Identify which cell holds the provided text, then report its (x, y) central coordinate. 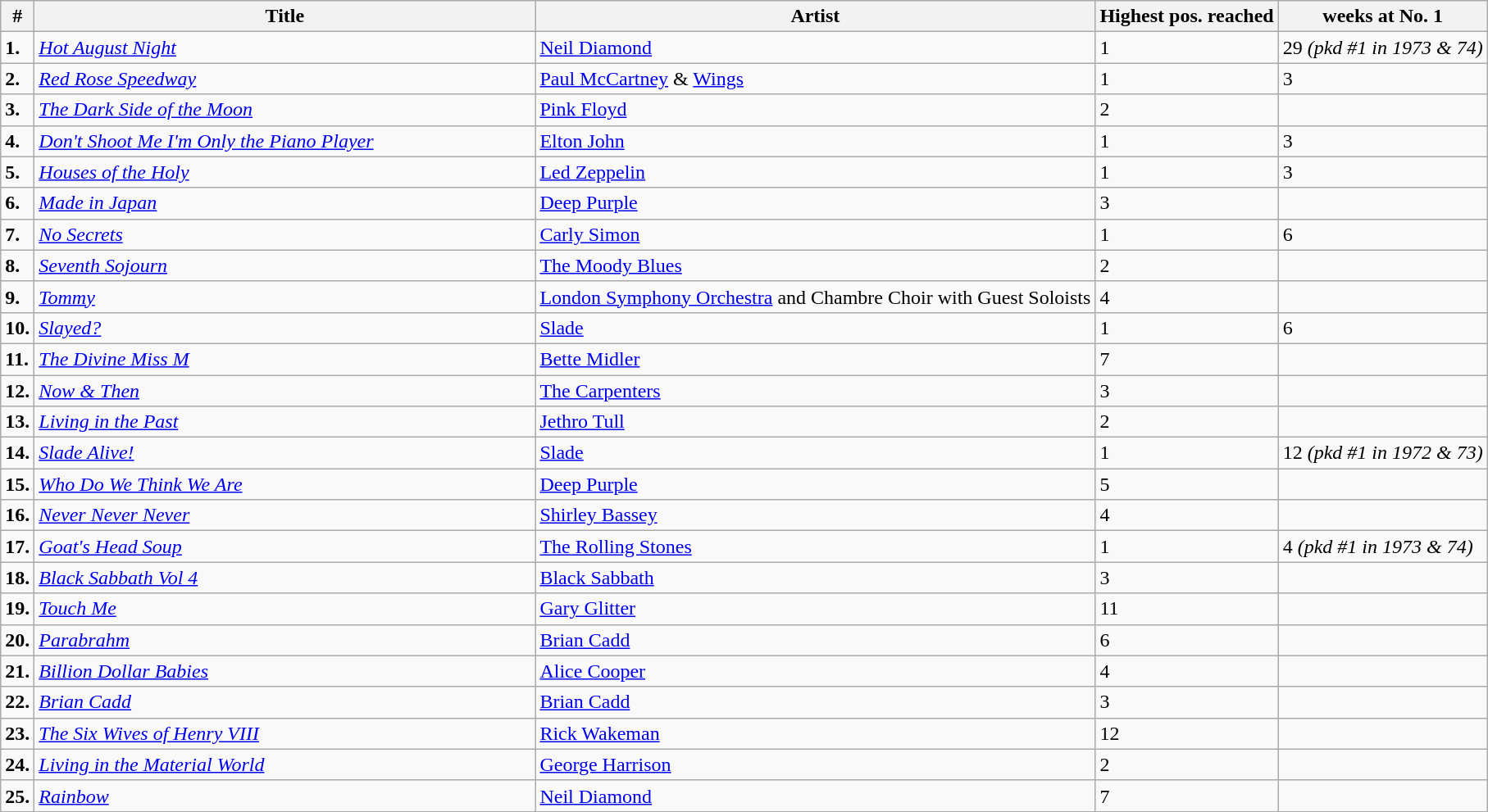
6. (18, 203)
12 (pkd #1 in 1972 & 73) (1382, 453)
Paul McCartney & Wings (815, 79)
Don't Shoot Me I'm Only the Piano Player (285, 141)
Alice Cooper (815, 671)
Tommy (285, 297)
19. (18, 609)
Hot August Night (285, 48)
The Rolling Stones (815, 547)
Slade Alive! (285, 453)
7. (18, 234)
24. (18, 764)
The Dark Side of the Moon (285, 110)
Title (285, 16)
11 (1187, 609)
5. (18, 172)
Pink Floyd (815, 110)
2. (18, 79)
15. (18, 484)
No Secrets (285, 234)
10. (18, 328)
22. (18, 702)
Rainbow (285, 796)
Black Sabbath (815, 578)
Seventh Sojourn (285, 265)
4 (pkd #1 in 1973 & 74) (1382, 547)
London Symphony Orchestra and Chambre Choir with Guest Soloists (815, 297)
21. (18, 671)
23. (18, 733)
18. (18, 578)
Carly Simon (815, 234)
Slayed? (285, 328)
Houses of the Holy (285, 172)
Billion Dollar Babies (285, 671)
Shirley Bassey (815, 515)
20. (18, 640)
9. (18, 297)
Gary Glitter (815, 609)
11. (18, 359)
Highest pos. reached (1187, 16)
Red Rose Speedway (285, 79)
weeks at No. 1 (1382, 16)
Living in the Material World (285, 764)
Bette Midler (815, 359)
13. (18, 422)
1. (18, 48)
Goat's Head Soup (285, 547)
Rick Wakeman (815, 733)
12. (18, 391)
# (18, 16)
5 (1187, 484)
Elton John (815, 141)
Led Zeppelin (815, 172)
The Carpenters (815, 391)
Never Never Never (285, 515)
Parabrahm (285, 640)
Made in Japan (285, 203)
25. (18, 796)
The Six Wives of Henry VIII (285, 733)
The Divine Miss M (285, 359)
Living in the Past (285, 422)
4. (18, 141)
12 (1187, 733)
17. (18, 547)
Artist (815, 16)
29 (pkd #1 in 1973 & 74) (1382, 48)
Black Sabbath Vol 4 (285, 578)
George Harrison (815, 764)
3. (18, 110)
Jethro Tull (815, 422)
16. (18, 515)
Now & Then (285, 391)
The Moody Blues (815, 265)
14. (18, 453)
Who Do We Think We Are (285, 484)
Touch Me (285, 609)
8. (18, 265)
